Find where the given text appears and provide that cell's center as (X, Y) coordinate. 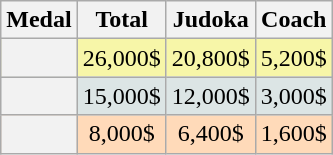
Coach (294, 20)
1,600$ (294, 134)
12,000$ (210, 96)
5,200$ (294, 58)
Judoka (210, 20)
26,000$ (122, 58)
6,400$ (210, 134)
15,000$ (122, 96)
Total (122, 20)
8,000$ (122, 134)
20,800$ (210, 58)
3,000$ (294, 96)
Medal (39, 20)
